Return the [X, Y] coordinate for the center point of the cell that contains the specified text.  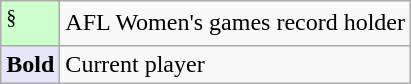
AFL Women's games record holder [236, 24]
Current player [236, 64]
§ [30, 24]
Bold [30, 64]
